Identify which cell holds the provided text, then report its [X, Y] central coordinate. 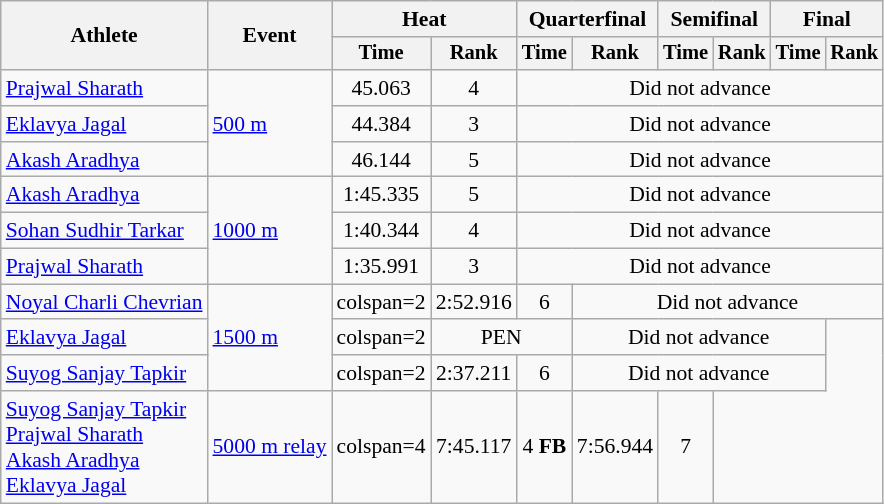
1:35.991 [382, 267]
PEN [502, 338]
7 [686, 447]
500 m [270, 124]
colspan=4 [382, 447]
45.063 [382, 88]
5000 m relay [270, 447]
Event [270, 36]
Suyog Sanjay Tapkir [104, 373]
Quarterfinal [588, 19]
Semifinal [714, 19]
Final [827, 19]
7:56.944 [615, 447]
Noyal Charli Chevrian [104, 302]
46.144 [382, 160]
2:52.916 [474, 302]
2:37.211 [474, 373]
7:45.117 [474, 447]
Sohan Sudhir Tarkar [104, 231]
1:40.344 [382, 231]
Suyog Sanjay TapkirPrajwal SharathAkash AradhyaEklavya Jagal [104, 447]
1500 m [270, 338]
1:45.335 [382, 195]
4 FB [544, 447]
44.384 [382, 124]
Heat [424, 19]
Athlete [104, 36]
1000 m [270, 230]
